Output the [X, Y] coordinate of the center of the cell containing the given text.  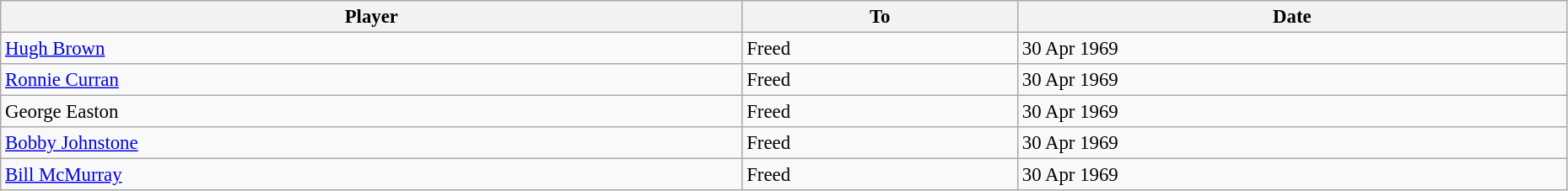
Bill McMurray [371, 175]
Hugh Brown [371, 49]
Date [1292, 17]
Ronnie Curran [371, 80]
Player [371, 17]
Bobby Johnstone [371, 143]
George Easton [371, 112]
To [881, 17]
